Identify which cell holds the provided text, then report its [X, Y] central coordinate. 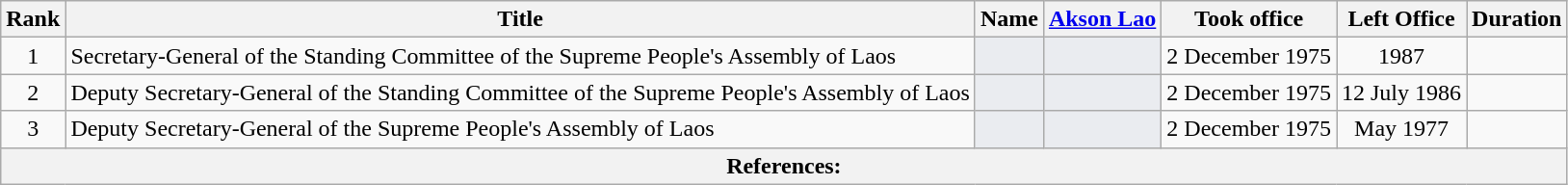
Duration [1517, 19]
Deputy Secretary-General of the Supreme People's Assembly of Laos [520, 129]
12 July 1986 [1402, 92]
1987 [1402, 56]
2 [33, 92]
Took office [1249, 19]
Left Office [1402, 19]
Rank [33, 19]
1 [33, 56]
Secretary-General of the Standing Committee of the Supreme People's Assembly of Laos [520, 56]
Title [520, 19]
Deputy Secretary-General of the Standing Committee of the Supreme People's Assembly of Laos [520, 92]
Name [1009, 19]
3 [33, 129]
Akson Lao [1102, 19]
May 1977 [1402, 129]
References: [784, 166]
